Determine the (x, y) coordinate at the center of the cell enclosing the given text.  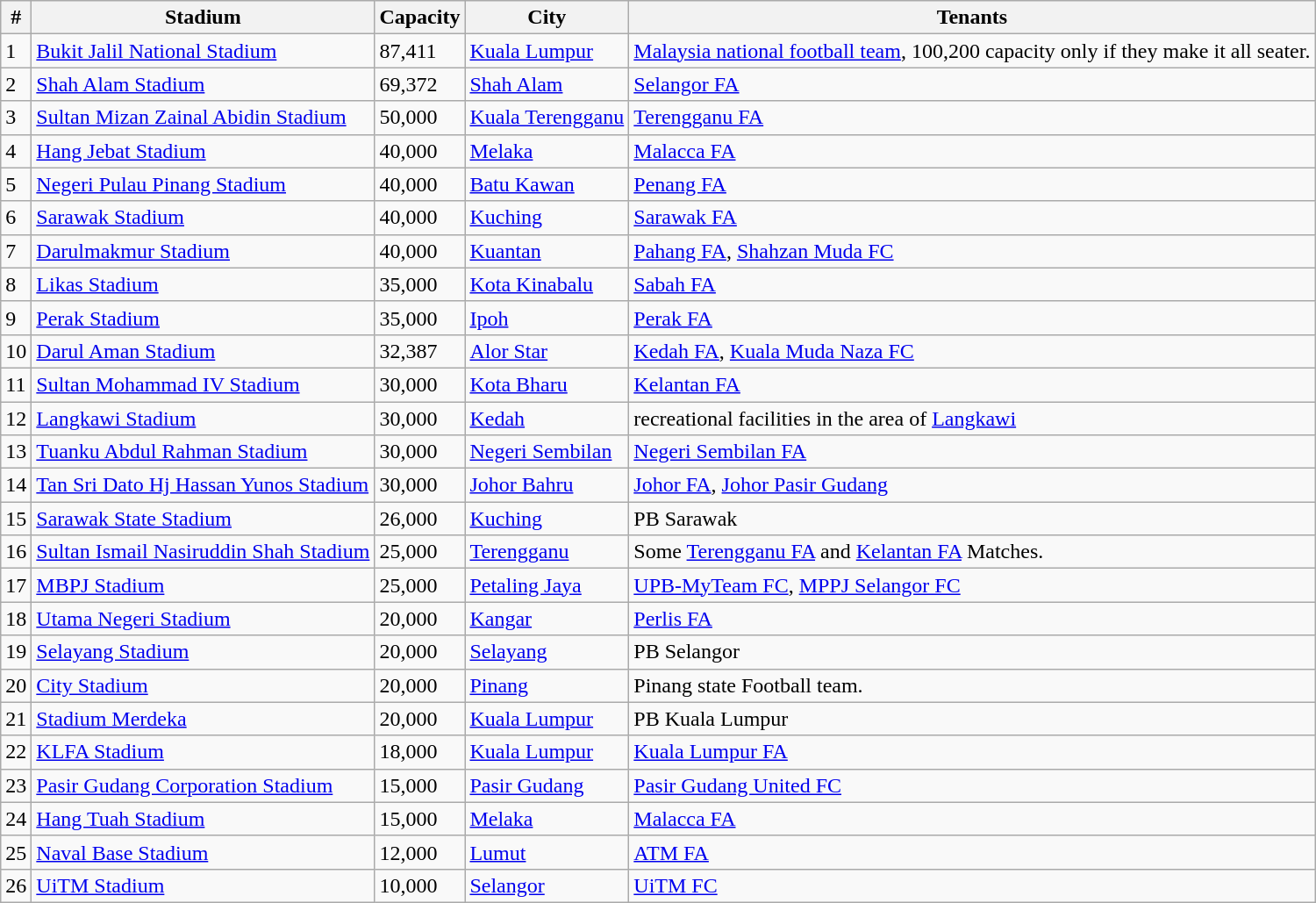
9 (16, 318)
12,000 (419, 852)
21 (16, 719)
Sarawak FA (972, 218)
Negeri Sembilan FA (972, 452)
Negeri Pulau Pinang Stadium (204, 184)
MBPJ Stadium (204, 585)
ATM FA (972, 852)
Sarawak Stadium (204, 218)
12 (16, 419)
16 (16, 552)
Shah Alam Stadium (204, 84)
Pahang FA, Shahzan Muda FC (972, 251)
Shah Alam (547, 84)
Bukit Jalil National Stadium (204, 51)
Tuanku Abdul Rahman Stadium (204, 452)
Terengganu FA (972, 118)
Pasir Gudang Corporation Stadium (204, 785)
UiTM FC (972, 885)
City (547, 18)
Kedah FA, Kuala Muda Naza FC (972, 351)
7 (16, 251)
Kuantan (547, 251)
8 (16, 284)
PB Sarawak (972, 519)
# (16, 18)
Hang Jebat Stadium (204, 151)
69,372 (419, 84)
City Stadium (204, 685)
Terengganu (547, 552)
87,411 (419, 51)
10 (16, 351)
Utama Negeri Stadium (204, 619)
KLFA Stadium (204, 752)
PB Kuala Lumpur (972, 719)
Ipoh (547, 318)
Darul Aman Stadium (204, 351)
1 (16, 51)
Sabah FA (972, 284)
Kedah (547, 419)
Sultan Mizan Zainal Abidin Stadium (204, 118)
Pinang (547, 685)
Malaysia national football team, 100,200 capacity only if they make it all seater. (972, 51)
Sultan Ismail Nasiruddin Shah Stadium (204, 552)
Sultan Mohammad IV Stadium (204, 384)
Perlis FA (972, 619)
Kota Kinabalu (547, 284)
Perak FA (972, 318)
Penang FA (972, 184)
Some Terengganu FA and Kelantan FA Matches. (972, 552)
Hang Tuah Stadium (204, 819)
Tan Sri Dato Hj Hassan Yunos Stadium (204, 485)
26,000 (419, 519)
11 (16, 384)
UPB-MyTeam FC, MPPJ Selangor FC (972, 585)
Pasir Gudang (547, 785)
Naval Base Stadium (204, 852)
Kuala Terengganu (547, 118)
18,000 (419, 752)
Selangor (547, 885)
6 (16, 218)
17 (16, 585)
Stadium Merdeka (204, 719)
Kelantan FA (972, 384)
Pasir Gudang United FC (972, 785)
4 (16, 151)
Darulmakmur Stadium (204, 251)
Lumut (547, 852)
50,000 (419, 118)
Selayang (547, 652)
Capacity (419, 18)
Tenants (972, 18)
Kota Bharu (547, 384)
UiTM Stadium (204, 885)
23 (16, 785)
Likas Stadium (204, 284)
15 (16, 519)
Batu Kawan (547, 184)
Selayang Stadium (204, 652)
Langkawi Stadium (204, 419)
14 (16, 485)
22 (16, 752)
10,000 (419, 885)
Negeri Sembilan (547, 452)
18 (16, 619)
Petaling Jaya (547, 585)
3 (16, 118)
Pinang state Football team. (972, 685)
25 (16, 852)
5 (16, 184)
26 (16, 885)
PB Selangor (972, 652)
recreational facilities in the area of Langkawi (972, 419)
13 (16, 452)
32,387 (419, 351)
Kuala Lumpur FA (972, 752)
Kangar (547, 619)
2 (16, 84)
Selangor FA (972, 84)
24 (16, 819)
Sarawak State Stadium (204, 519)
Johor FA, Johor Pasir Gudang (972, 485)
Stadium (204, 18)
Alor Star (547, 351)
Johor Bahru (547, 485)
20 (16, 685)
19 (16, 652)
Perak Stadium (204, 318)
